Return [X, Y] of the center of cell containing provided text 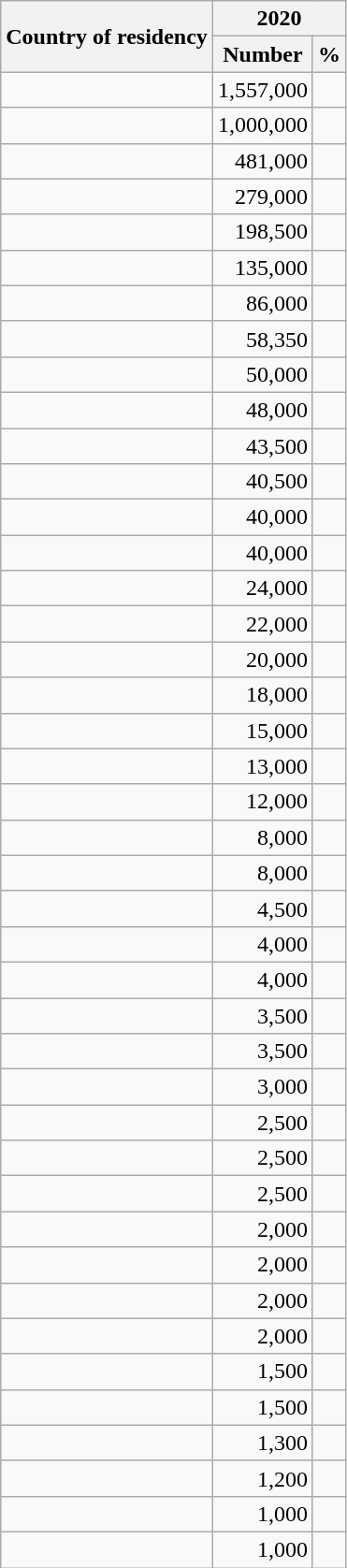
50,000 [262, 374]
1,200 [262, 1478]
135,000 [262, 268]
2020 [279, 19]
279,000 [262, 196]
58,350 [262, 339]
86,000 [262, 303]
% [329, 54]
4,500 [262, 908]
13,000 [262, 766]
12,000 [262, 802]
1,557,000 [262, 90]
43,500 [262, 446]
1,300 [262, 1443]
1,000,000 [262, 125]
40,500 [262, 482]
22,000 [262, 624]
3,000 [262, 1087]
198,500 [262, 232]
20,000 [262, 660]
Country of residency [107, 36]
15,000 [262, 731]
18,000 [262, 695]
481,000 [262, 161]
24,000 [262, 588]
48,000 [262, 410]
Number [262, 54]
